Scan for the cell matching the given text and deliver its (x, y) coordinate at center. 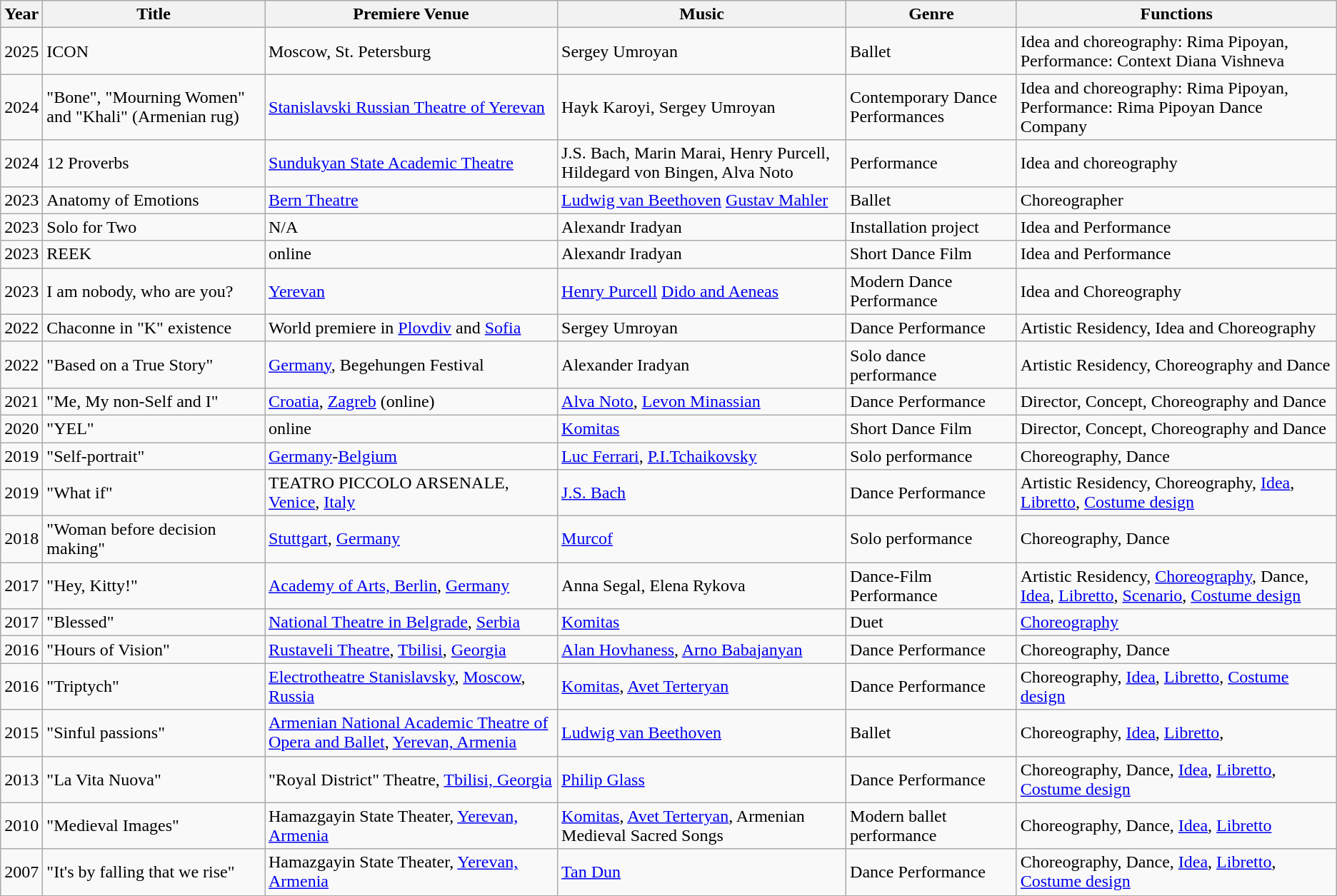
"Triptych" (154, 687)
Croatia, Zagreb (online) (411, 401)
J.S. Bach (702, 493)
Germany, Begehungen Festival (411, 364)
Anna Segal, Elena Rykova (702, 585)
"Bone", "Mourning Women" and "Khali" (Armenian rug) (154, 107)
Komitas, Avet Terteryan (702, 687)
2020 (21, 428)
Hayk Karoyi, Sergey Umroyan (702, 107)
Idea and choreography (1176, 163)
"Self-portrait" (154, 456)
Idea and choreography: Rima Pipoyan, Performance: Rima Pipoyan Dance Company (1176, 107)
"Woman before decision making" (154, 540)
Ludwig van Beethoven (702, 733)
Komitas, Avet Terteryan, Armenian Medieval Sacred Songs (702, 825)
2025 (21, 51)
"Based on a True Story" (154, 364)
"Me, My non-Self and I" (154, 401)
Philip Glass (702, 780)
Solo dance performance (931, 364)
Title (154, 14)
"Blessed" (154, 623)
Artistic Residency, Idea and Choreography (1176, 328)
Choreography (1176, 623)
Year (21, 14)
"Hours of Vision" (154, 650)
Modern Dance Performance (931, 291)
REEK (154, 254)
Choreographer (1176, 200)
J.S. Bach, Marin Marai, Henry Purcell, Hildegard von Bingen, Alva Noto (702, 163)
"It's by falling that we rise" (154, 872)
Yerevan (411, 291)
2007 (21, 872)
I am nobody, who are you? (154, 291)
2021 (21, 401)
N/A (411, 227)
Functions (1176, 14)
Moscow, St. Petersburg (411, 51)
"Medieval Images" (154, 825)
Alva Noto, Levon Minassian (702, 401)
Modern ballet performance (931, 825)
Premiere Venue (411, 14)
Armenian National Academic Theatre of Opera and Ballet, Yerevan, Armenia (411, 733)
Ludwig van Beethoven Gustav Mahler (702, 200)
Chaconne in "K" existence (154, 328)
Tan Dun (702, 872)
Dance-Film Performance (931, 585)
Artistic Residency, Choreography, Dance, Idea, Libretto, Scenario, Costume design (1176, 585)
Choreography, Dance, Idea, Libretto (1176, 825)
"Royal District" Theatre, Tbilisi, Georgia (411, 780)
Electrotheatre Stanislavsky, Moscow, Russia (411, 687)
ICON (154, 51)
Contemporary Dance Performances (931, 107)
Performance (931, 163)
Choreography, Idea, Libretto, (1176, 733)
Bern Theatre (411, 200)
World premiere in Plovdiv and Sofia (411, 328)
"YEL" (154, 428)
Luc Ferrari, P.I.Tchaikovsky (702, 456)
Anatomy of Emotions (154, 200)
Alan Hovhaness, Arno Babajanyan (702, 650)
Sundukyan State Academic Theatre (411, 163)
"La Vita Nuova" (154, 780)
Music (702, 14)
2015 (21, 733)
Alexander Iradyan (702, 364)
Duet (931, 623)
Idea and Choreography (1176, 291)
Solo for Two (154, 227)
TEATRO PICCOLO ARSENALE, Venice, Italy (411, 493)
Installation project (931, 227)
Germany-Belgium (411, 456)
2013 (21, 780)
"What if" (154, 493)
Artistic Residency, Choreography and Dance (1176, 364)
Murcof (702, 540)
Idea and choreography: Rima Pipoyan, Performance: Context Diana Vishneva (1176, 51)
Artistic Residency, Choreography, Idea, Libretto, Costume design (1176, 493)
2018 (21, 540)
Choreography, Idea, Libretto, Costume design (1176, 687)
Henry Purcell Dido and Aeneas (702, 291)
2010 (21, 825)
"Sinful passions" (154, 733)
"Hey, Kitty!" (154, 585)
Academy of Arts, Berlin, Germany (411, 585)
Genre (931, 14)
Rustaveli Theatre, Tbilisi, Georgia (411, 650)
National Theatre in Belgrade, Serbia (411, 623)
12 Proverbs (154, 163)
Stanislavski Russian Theatre of Yerevan (411, 107)
Stuttgart, Germany (411, 540)
